Identify which cell holds the provided text, then report its (X, Y) central coordinate. 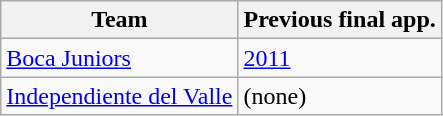
(none) (340, 96)
2011 (340, 58)
Previous final app. (340, 20)
Team (120, 20)
Boca Juniors (120, 58)
Independiente del Valle (120, 96)
